Pinpoint the cell where the given text exists, returning its (x, y) midpoint coordinate. 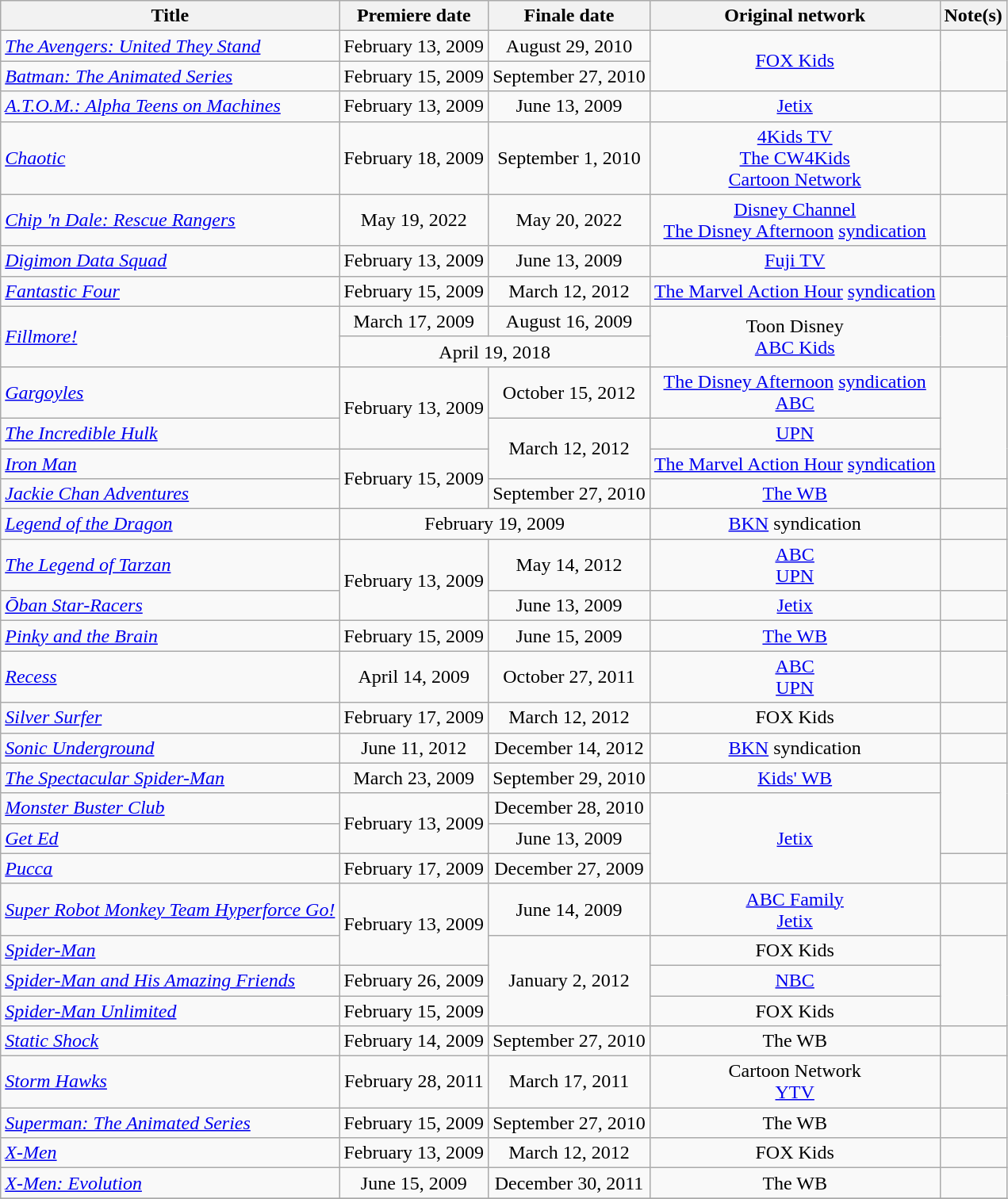
August 16, 2009 (569, 321)
Fillmore! (170, 336)
January 2, 2012 (569, 980)
Monster Buster Club (170, 808)
February 28, 2011 (414, 1082)
The Incredible Hulk (170, 433)
February 26, 2009 (414, 980)
Pucca (170, 868)
December 30, 2011 (569, 1183)
June 14, 2009 (569, 909)
X-Men (170, 1153)
The Disney Afternoon syndicationABC (795, 392)
A.T.O.M.: Alpha Teens on Machines (170, 106)
Fuji TV (795, 261)
Jackie Chan Adventures (170, 494)
Super Robot Monkey Team Hyperforce Go! (170, 909)
The Avengers: United They Stand (170, 46)
August 29, 2010 (569, 46)
April 19, 2018 (495, 351)
Disney ChannelThe Disney Afternoon syndication (795, 220)
September 1, 2010 (569, 158)
June 11, 2012 (414, 748)
Fantastic Four (170, 291)
February 19, 2009 (495, 524)
Ōban Star-Racers (170, 606)
March 17, 2011 (569, 1082)
Original network (795, 16)
Gargoyles (170, 392)
Premiere date (414, 16)
December 14, 2012 (569, 748)
September 29, 2010 (569, 778)
May 19, 2022 (414, 220)
Batman: The Animated Series (170, 76)
Cartoon NetworkYTV (795, 1082)
March 23, 2009 (414, 778)
Title (170, 16)
The Legend of Tarzan (170, 565)
X-Men: Evolution (170, 1183)
Silver Surfer (170, 718)
Spider-Man Unlimited (170, 1011)
UPN (795, 433)
The Spectacular Spider-Man (170, 778)
NBC (795, 980)
Storm Hawks (170, 1082)
Note(s) (973, 16)
Static Shock (170, 1041)
4Kids TVThe CW4KidsCartoon Network (795, 158)
Sonic Underground (170, 748)
February 18, 2009 (414, 158)
October 27, 2011 (569, 677)
Spider-Man and His Amazing Friends (170, 980)
December 28, 2010 (569, 808)
Digimon Data Squad (170, 261)
Chaotic (170, 158)
April 14, 2009 (414, 677)
Superman: The Animated Series (170, 1123)
Chip 'n Dale: Rescue Rangers (170, 220)
March 17, 2009 (414, 321)
Iron Man (170, 464)
Pinky and the Brain (170, 636)
February 14, 2009 (414, 1041)
Get Ed (170, 838)
May 20, 2022 (569, 220)
Kids' WB (795, 778)
Finale date (569, 16)
May 14, 2012 (569, 565)
October 15, 2012 (569, 392)
Toon DisneyABC Kids (795, 336)
December 27, 2009 (569, 868)
Recess (170, 677)
ABC FamilyJetix (795, 909)
Spider-Man (170, 950)
Legend of the Dragon (170, 524)
